Provide the [x, y] coordinate of the cell's center where the given text is located.  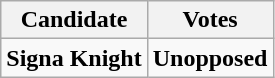
Signa Knight [74, 58]
Votes [210, 20]
Unopposed [210, 58]
Candidate [74, 20]
